Determine the (x, y) coordinate at the center of the cell enclosing the given text.  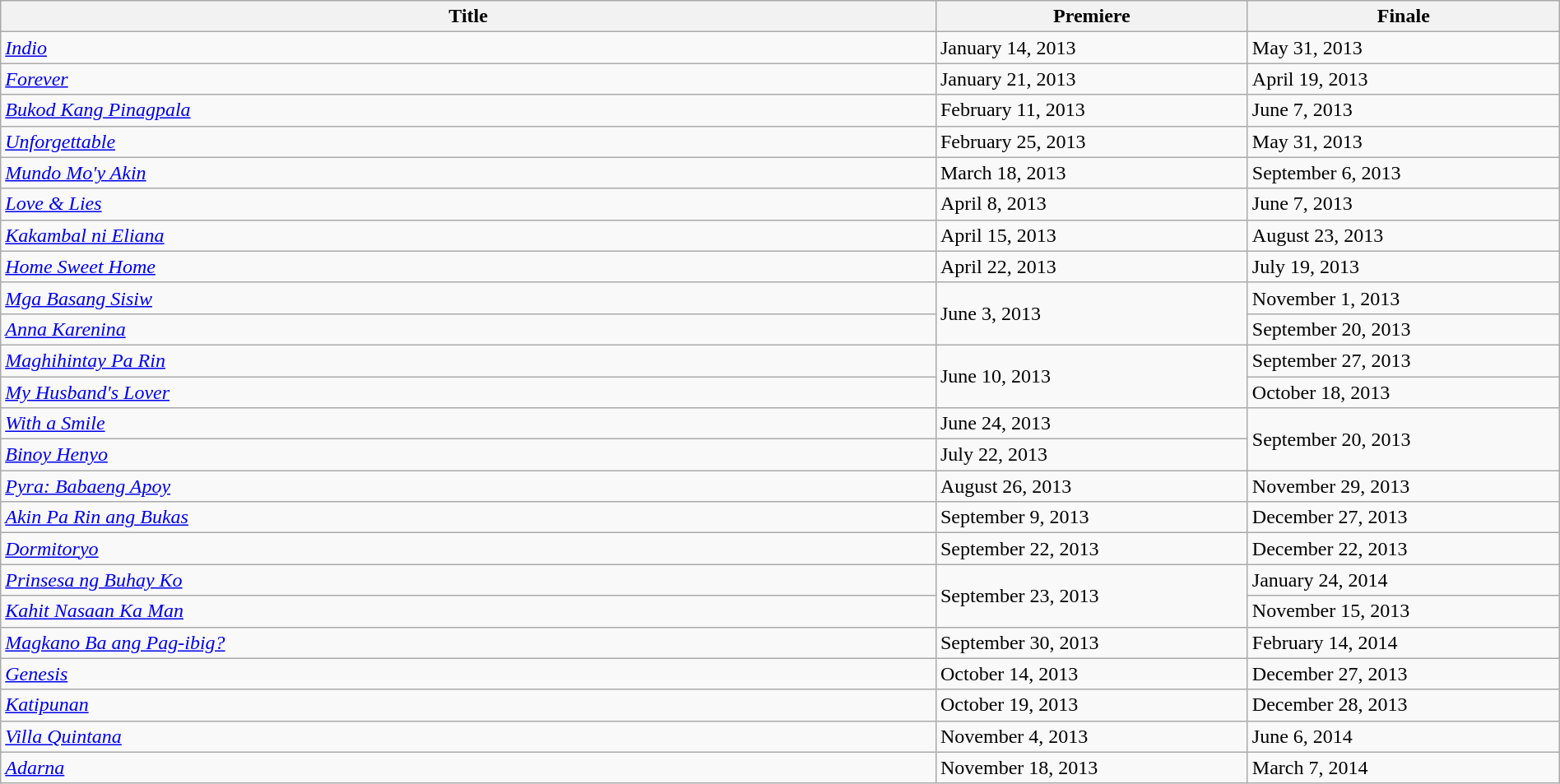
Akin Pa Rin ang Bukas (469, 517)
My Husband's Lover (469, 392)
January 14, 2013 (1091, 48)
June 24, 2013 (1091, 424)
Pyra: Babaeng Apoy (469, 486)
July 22, 2013 (1091, 455)
November 18, 2013 (1091, 768)
October 18, 2013 (1404, 392)
November 1, 2013 (1404, 298)
Prinsesa ng Buhay Ko (469, 580)
June 6, 2014 (1404, 736)
August 26, 2013 (1091, 486)
Kakambal ni Eliana (469, 235)
April 22, 2013 (1091, 267)
Home Sweet Home (469, 267)
March 7, 2014 (1404, 768)
Villa Quintana (469, 736)
November 15, 2013 (1404, 611)
Mundo Mo'y Akin (469, 173)
September 6, 2013 (1404, 173)
November 4, 2013 (1091, 736)
August 23, 2013 (1404, 235)
Indio (469, 48)
Binoy Henyo (469, 455)
Title (469, 16)
Unforgettable (469, 141)
Genesis (469, 674)
December 28, 2013 (1404, 705)
June 3, 2013 (1091, 313)
September 30, 2013 (1091, 643)
Kahit Nasaan Ka Man (469, 611)
February 14, 2014 (1404, 643)
June 10, 2013 (1091, 376)
January 24, 2014 (1404, 580)
Bukod Kang Pinagpala (469, 110)
Dormitoryo (469, 549)
April 8, 2013 (1091, 204)
July 19, 2013 (1404, 267)
Adarna (469, 768)
Mga Basang Sisiw (469, 298)
Katipunan (469, 705)
March 18, 2013 (1091, 173)
November 29, 2013 (1404, 486)
February 25, 2013 (1091, 141)
Maghihintay Pa Rin (469, 360)
September 9, 2013 (1091, 517)
December 22, 2013 (1404, 549)
Magkano Ba ang Pag-ibig? (469, 643)
April 15, 2013 (1091, 235)
Finale (1404, 16)
With a Smile (469, 424)
Anna Karenina (469, 329)
Forever (469, 79)
Premiere (1091, 16)
September 27, 2013 (1404, 360)
September 23, 2013 (1091, 596)
Love & Lies (469, 204)
October 14, 2013 (1091, 674)
October 19, 2013 (1091, 705)
September 22, 2013 (1091, 549)
January 21, 2013 (1091, 79)
April 19, 2013 (1404, 79)
February 11, 2013 (1091, 110)
